Scan for the cell matching the given text and deliver its [x, y] coordinate at center. 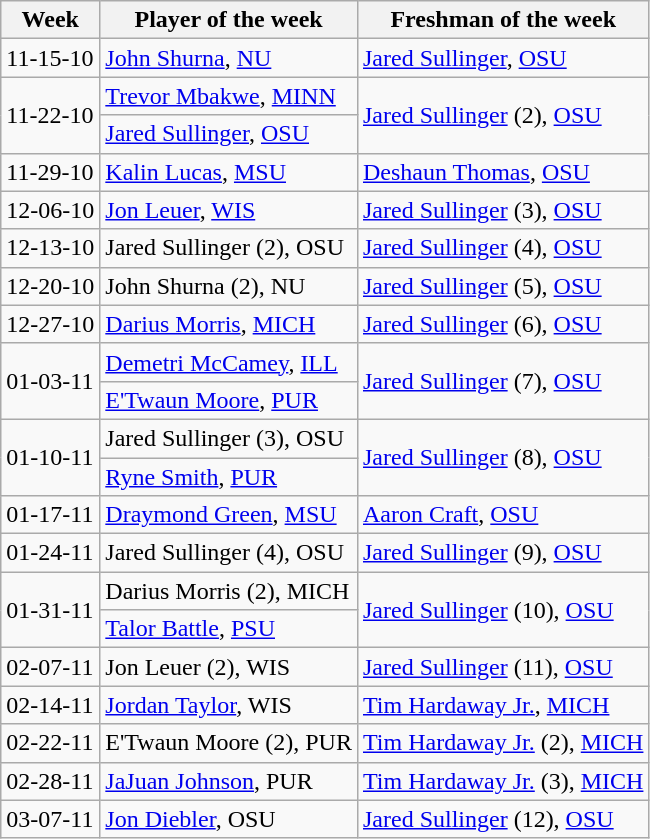
E'Twaun Moore, PUR [229, 400]
01-24-11 [50, 553]
Jared Sullinger (12), OSU [502, 819]
Trevor Mbakwe, MINN [229, 96]
Deshaun Thomas, OSU [502, 172]
Jon Leuer (2), WIS [229, 667]
E'Twaun Moore (2), PUR [229, 743]
Tim Hardaway Jr., MICH [502, 705]
01-17-11 [50, 515]
01-10-11 [50, 457]
Jared Sullinger (10), OSU [502, 610]
Tim Hardaway Jr. (2), MICH [502, 743]
Jon Diebler, OSU [229, 819]
Darius Morris, MICH [229, 324]
02-14-11 [50, 705]
Player of the week [229, 20]
JaJuan Johnson, PUR [229, 781]
Ryne Smith, PUR [229, 477]
Week [50, 20]
Darius Morris (2), MICH [229, 591]
John Shurna, NU [229, 58]
02-28-11 [50, 781]
Aaron Craft, OSU [502, 515]
Jared Sullinger (9), OSU [502, 553]
Jared Sullinger (6), OSU [502, 324]
Freshman of the week [502, 20]
Tim Hardaway Jr. (3), MICH [502, 781]
John Shurna (2), NU [229, 286]
11-15-10 [50, 58]
Jon Leuer, WIS [229, 210]
Jared Sullinger (8), OSU [502, 457]
Talor Battle, PSU [229, 629]
Demetri McCamey, ILL [229, 362]
02-22-11 [50, 743]
11-29-10 [50, 172]
12-13-10 [50, 248]
12-20-10 [50, 286]
12-06-10 [50, 210]
Jared Sullinger (7), OSU [502, 381]
11-22-10 [50, 115]
02-07-11 [50, 667]
03-07-11 [50, 819]
01-03-11 [50, 381]
01-31-11 [50, 610]
Draymond Green, MSU [229, 515]
Jordan Taylor, WIS [229, 705]
Kalin Lucas, MSU [229, 172]
Jared Sullinger (5), OSU [502, 286]
12-27-10 [50, 324]
Jared Sullinger (11), OSU [502, 667]
